Return the (X, Y) coordinate for the center point of the cell that contains the specified text.  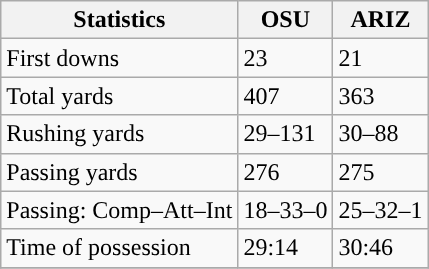
Rushing yards (120, 134)
29:14 (286, 248)
ARIZ (380, 20)
407 (286, 96)
25–32–1 (380, 210)
363 (380, 96)
OSU (286, 20)
30:46 (380, 248)
21 (380, 58)
Statistics (120, 20)
276 (286, 172)
30–88 (380, 134)
275 (380, 172)
Passing yards (120, 172)
First downs (120, 58)
Passing: Comp–Att–Int (120, 210)
23 (286, 58)
18–33–0 (286, 210)
29–131 (286, 134)
Time of possession (120, 248)
Total yards (120, 96)
